Detect which cell encompasses the target text, then output its [x, y] center coordinate. 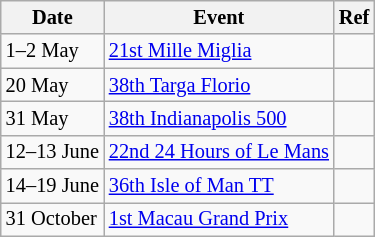
Ref [354, 17]
Date [52, 17]
22nd 24 Hours of Le Mans [219, 152]
31 May [52, 118]
12–13 June [52, 152]
21st Mille Miglia [219, 51]
1–2 May [52, 51]
1st Macau Grand Prix [219, 219]
36th Isle of Man TT [219, 186]
14–19 June [52, 186]
38th Targa Florio [219, 85]
Event [219, 17]
20 May [52, 85]
38th Indianapolis 500 [219, 118]
31 October [52, 219]
